Output the (x, y) coordinate of the center of the cell containing the given text.  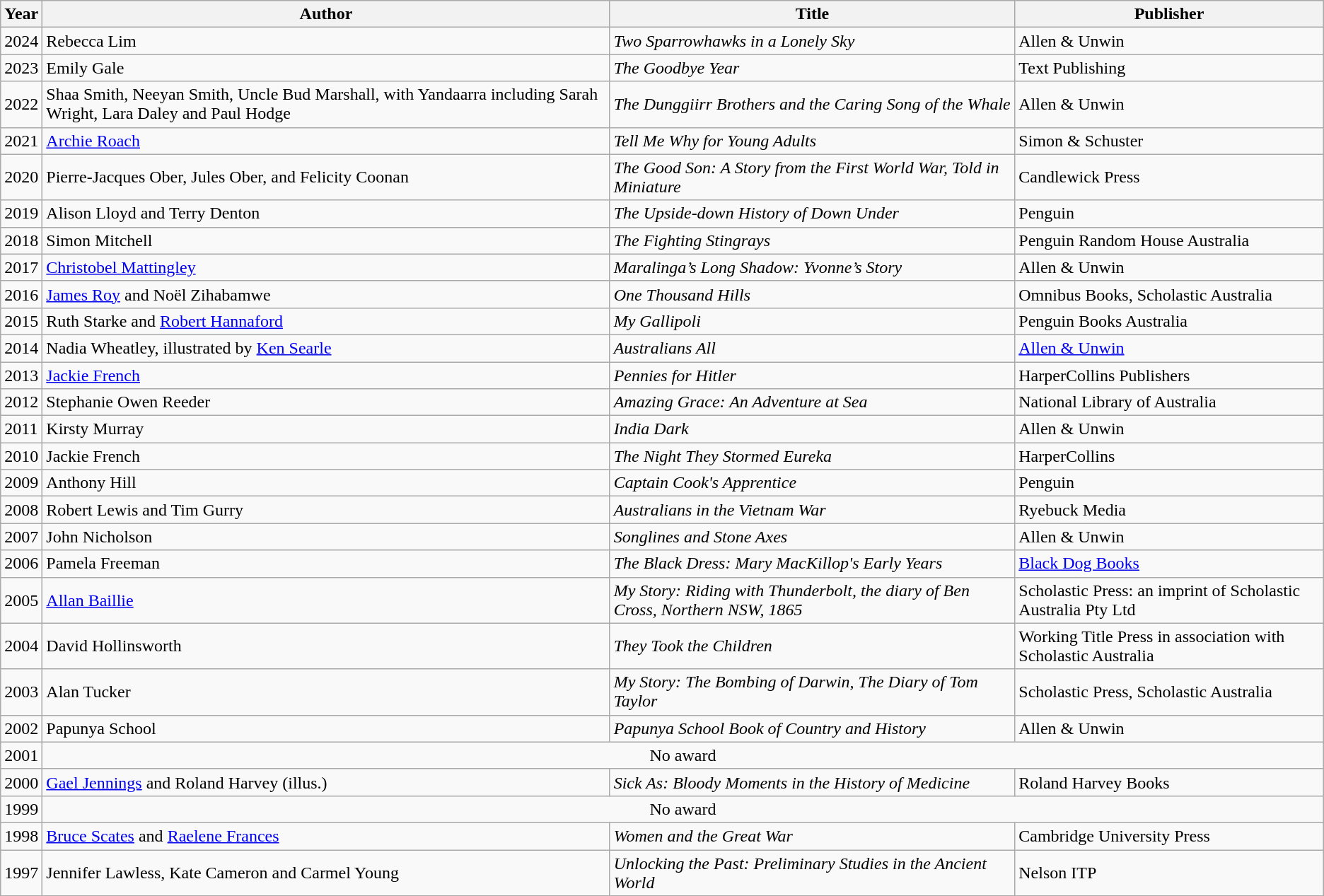
Jennifer Lawless, Kate Cameron and Carmel Young (326, 873)
2007 (21, 537)
Title (812, 14)
Ryebuck Media (1169, 510)
Working Title Press in association with Scholastic Australia (1169, 646)
Alison Lloyd and Terry Denton (326, 214)
2023 (21, 68)
One Thousand Hills (812, 294)
Tell Me Why for Young Adults (812, 141)
Rebecca Lim (326, 41)
2002 (21, 728)
Pierre-Jacques Ober, Jules Ober, and Felicity Coonan (326, 177)
Simon & Schuster (1169, 141)
Bruce Scates and Raelene Frances (326, 836)
Australians All (812, 348)
2005 (21, 600)
Pennies for Hitler (812, 376)
Songlines and Stone Axes (812, 537)
Stephanie Owen Reeder (326, 402)
Simon Mitchell (326, 240)
Papunya School (326, 728)
My Story: The Bombing of Darwin, The Diary of Tom Taylor (812, 692)
The Upside-down History of Down Under (812, 214)
Captain Cook's Apprentice (812, 483)
They Took the Children (812, 646)
Scholastic Press: an imprint of Scholastic Australia Pty Ltd (1169, 600)
The Dunggiirr Brothers and the Caring Song of the Whale (812, 105)
Archie Roach (326, 141)
2020 (21, 177)
Kirsty Murray (326, 429)
Author (326, 14)
Alan Tucker (326, 692)
John Nicholson (326, 537)
2001 (21, 755)
Publisher (1169, 14)
National Library of Australia (1169, 402)
Black Dog Books (1169, 564)
Nelson ITP (1169, 873)
2016 (21, 294)
The Black Dress: Mary MacKillop's Early Years (812, 564)
David Hollinsworth (326, 646)
2024 (21, 41)
Unlocking the Past: Preliminary Studies in the Ancient World (812, 873)
2008 (21, 510)
2010 (21, 456)
Text Publishing (1169, 68)
Maralinga’s Long Shadow: Yvonne’s Story (812, 267)
1998 (21, 836)
2018 (21, 240)
James Roy and Noël Zihabamwe (326, 294)
The Good Son: A Story from the First World War, Told in Miniature (812, 177)
My Gallipoli (812, 321)
Cambridge University Press (1169, 836)
2013 (21, 376)
HarperCollins (1169, 456)
2019 (21, 214)
Gael Jennings and Roland Harvey (illus.) (326, 782)
Candlewick Press (1169, 177)
The Goodbye Year (812, 68)
2017 (21, 267)
Scholastic Press, Scholastic Australia (1169, 692)
2004 (21, 646)
Women and the Great War (812, 836)
1999 (21, 809)
2014 (21, 348)
Australians in the Vietnam War (812, 510)
Penguin Random House Australia (1169, 240)
Sick As: Bloody Moments in the History of Medicine (812, 782)
Anthony Hill (326, 483)
2022 (21, 105)
India Dark (812, 429)
2015 (21, 321)
Amazing Grace: An Adventure at Sea (812, 402)
Allan Baillie (326, 600)
The Fighting Stingrays (812, 240)
Pamela Freeman (326, 564)
My Story: Riding with Thunderbolt, the diary of Ben Cross, Northern NSW, 1865 (812, 600)
2011 (21, 429)
Nadia Wheatley, illustrated by Ken Searle (326, 348)
Penguin Books Australia (1169, 321)
Robert Lewis and Tim Gurry (326, 510)
The Night They Stormed Eureka (812, 456)
Emily Gale (326, 68)
2012 (21, 402)
2003 (21, 692)
Omnibus Books, Scholastic Australia (1169, 294)
HarperCollins Publishers (1169, 376)
1997 (21, 873)
2006 (21, 564)
Christobel Mattingley (326, 267)
Shaa Smith, Neeyan Smith, Uncle Bud Marshall, with Yandaarra including Sarah Wright, Lara Daley and Paul Hodge (326, 105)
2009 (21, 483)
Ruth Starke and Robert Hannaford (326, 321)
2021 (21, 141)
Roland Harvey Books (1169, 782)
Year (21, 14)
Papunya School Book of Country and History (812, 728)
2000 (21, 782)
Two Sparrowhawks in a Lonely Sky (812, 41)
